Output the (x, y) coordinate of the center of the cell containing the given text.  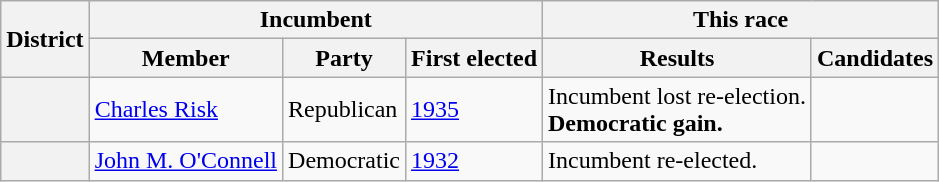
Candidates (874, 58)
1932 (474, 161)
Incumbent re-elected. (678, 161)
Party (344, 58)
This race (741, 20)
Incumbent (316, 20)
Member (186, 58)
Results (678, 58)
Charles Risk (186, 110)
Incumbent lost re-election.Democratic gain. (678, 110)
Republican (344, 110)
District (45, 39)
Democratic (344, 161)
First elected (474, 58)
1935 (474, 110)
John M. O'Connell (186, 161)
